From the cell containing the given text, extract its center point as [X, Y] coordinate. 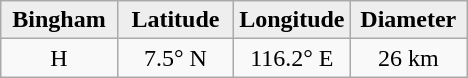
Latitude [175, 20]
7.5° N [175, 58]
116.2° E [292, 58]
Bingham [59, 20]
H [59, 58]
Diameter [408, 20]
Longitude [292, 20]
26 km [408, 58]
